Search for the cell housing the specified text and yield its [x, y] center coordinate. 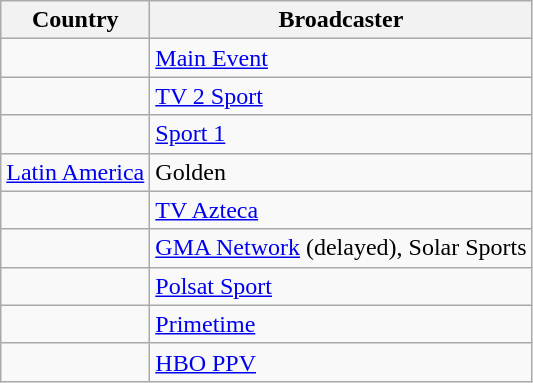
TV Azteca [341, 210]
Broadcaster [341, 20]
Sport 1 [341, 134]
TV 2 Sport [341, 96]
Latin America [76, 172]
Polsat Sport [341, 286]
Country [76, 20]
Golden [341, 172]
GMA Network (delayed), Solar Sports [341, 248]
Primetime [341, 324]
Main Event [341, 58]
HBO PPV [341, 362]
